Determine the (X, Y) coordinate at the center of the cell enclosing the given text.  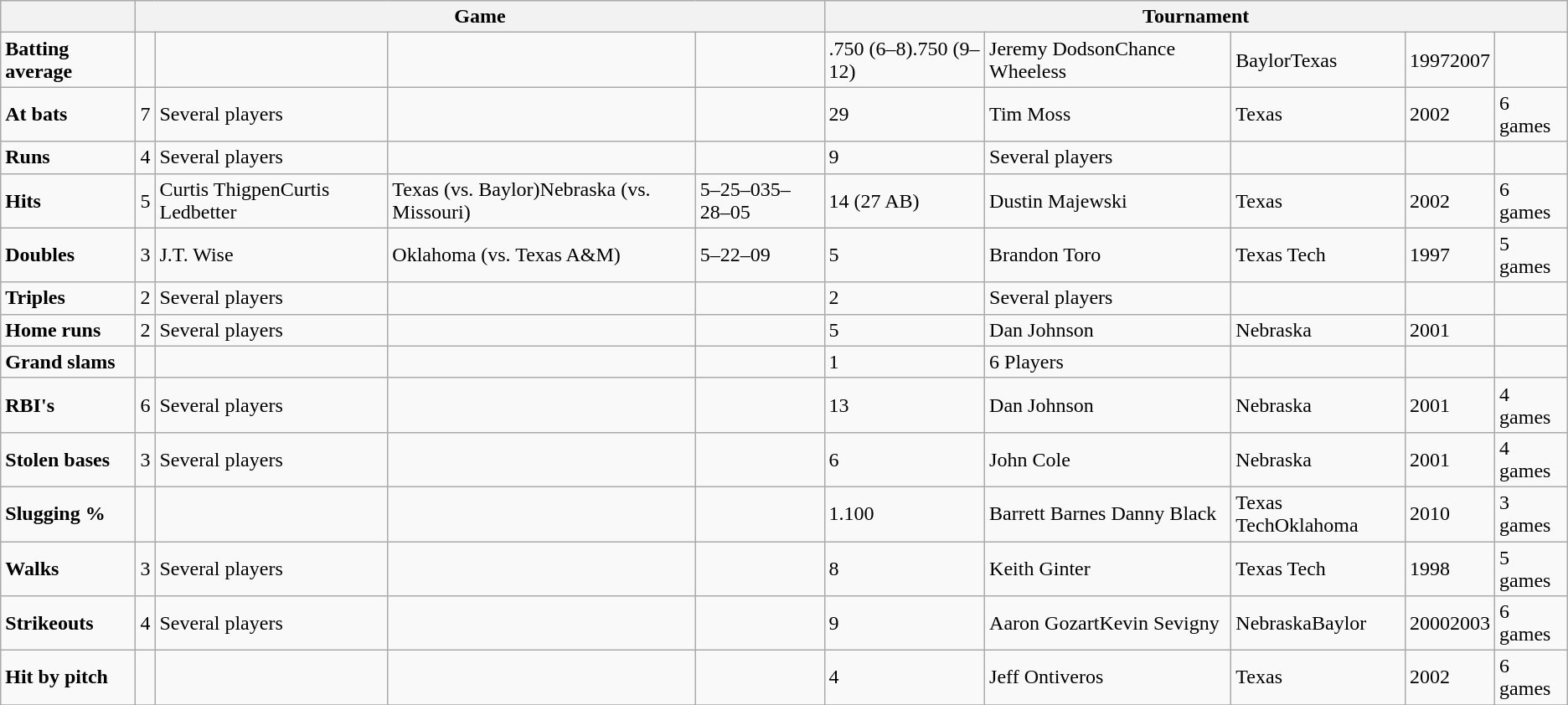
RBI's (69, 405)
Curtis ThigpenCurtis Ledbetter (271, 201)
Oklahoma (vs. Texas A&M) (541, 255)
14 (27 AB) (905, 201)
Tim Moss (1108, 114)
1997 (1451, 255)
8 (905, 568)
Triples (69, 298)
20002003 (1451, 623)
29 (905, 114)
BaylorTexas (1318, 60)
1998 (1451, 568)
13 (905, 405)
Hit by pitch (69, 678)
Doubles (69, 255)
Aaron GozartKevin Sevigny (1108, 623)
Walks (69, 568)
Jeff Ontiveros (1108, 678)
Stolen bases (69, 459)
Slugging % (69, 514)
Hits (69, 201)
Batting average (69, 60)
19972007 (1451, 60)
1 (905, 362)
.750 (6–8).750 (9–12) (905, 60)
Texas TechOklahoma (1318, 514)
Texas (vs. Baylor)Nebraska (vs. Missouri) (541, 201)
5–25–035–28–05 (760, 201)
1.100 (905, 514)
Dustin Majewski (1108, 201)
Tournament (1196, 17)
Runs (69, 157)
Keith Ginter (1108, 568)
Strikeouts (69, 623)
Game (480, 17)
Brandon Toro (1108, 255)
Grand slams (69, 362)
J.T. Wise (271, 255)
Barrett Barnes Danny Black (1108, 514)
7 (146, 114)
Home runs (69, 330)
NebraskaBaylor (1318, 623)
2010 (1451, 514)
3 games (1531, 514)
At bats (69, 114)
6 Players (1108, 362)
5–22–09 (760, 255)
Jeremy DodsonChance Wheeless (1108, 60)
John Cole (1108, 459)
